Extract the (X, Y) coordinate from the center of the cell holding the provided text.  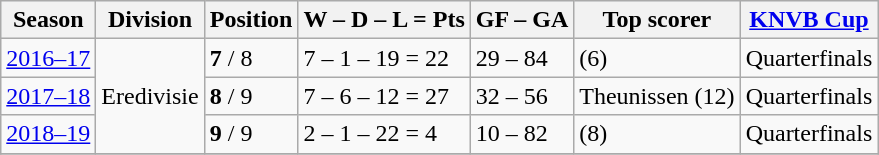
Top scorer (657, 20)
GF – GA (522, 20)
32 – 56 (522, 96)
8 / 9 (251, 96)
10 – 82 (522, 134)
Theunissen (12) (657, 96)
Division (150, 20)
KNVB Cup (809, 20)
29 – 84 (522, 58)
(8) (657, 134)
2 – 1 – 22 = 4 (384, 134)
Season (48, 20)
W – D – L = Pts (384, 20)
2016–17 (48, 58)
2018–19 (48, 134)
7 – 6 – 12 = 27 (384, 96)
Position (251, 20)
9 / 9 (251, 134)
7 – 1 – 19 = 22 (384, 58)
2017–18 (48, 96)
(6) (657, 58)
Eredivisie (150, 96)
7 / 8 (251, 58)
